Output the (x, y) coordinate of the center of the cell containing the given text.  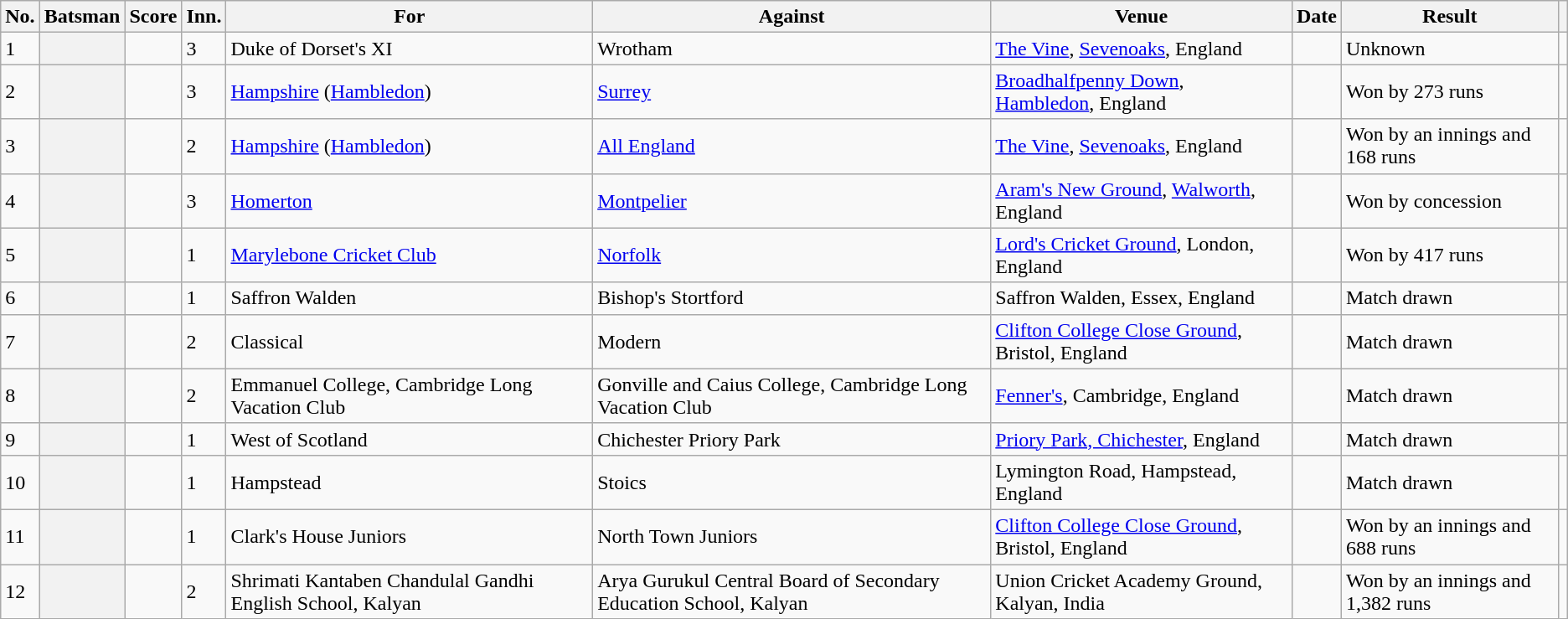
Hampstead (410, 482)
Won by an innings and 1,382 runs (1449, 591)
Fenner's, Cambridge, England (1142, 395)
5 (20, 255)
Shrimati Kantaben Chandulal Gandhi English School, Kalyan (410, 591)
Union Cricket Academy Ground, Kalyan, India (1142, 591)
For (410, 17)
Score (153, 17)
Modern (792, 342)
Gonville and Caius College, Cambridge Long Vacation Club (792, 395)
4 (20, 201)
Result (1449, 17)
6 (20, 298)
Inn. (204, 17)
12 (20, 591)
Priory Park, Chichester, England (1142, 439)
Venue (1142, 17)
Unknown (1449, 49)
Chichester Priory Park (792, 439)
All England (792, 146)
11 (20, 536)
Date (1317, 17)
8 (20, 395)
Surrey (792, 92)
Lymington Road, Hampstead, England (1142, 482)
No. (20, 17)
Duke of Dorset's XI (410, 49)
Norfolk (792, 255)
North Town Juniors (792, 536)
Saffron Walden, Essex, England (1142, 298)
Clark's House Juniors (410, 536)
Montpelier (792, 201)
Arya Gurukul Central Board of Secondary Education School, Kalyan (792, 591)
Won by 273 runs (1449, 92)
Marylebone Cricket Club (410, 255)
Won by concession (1449, 201)
West of Scotland (410, 439)
Classical (410, 342)
Won by 417 runs (1449, 255)
Bishop's Stortford (792, 298)
Wrotham (792, 49)
9 (20, 439)
Batsman (82, 17)
Against (792, 17)
10 (20, 482)
Broadhalfpenny Down, Hambledon, England (1142, 92)
7 (20, 342)
Saffron Walden (410, 298)
Stoics (792, 482)
Lord's Cricket Ground, London, England (1142, 255)
Emmanuel College, Cambridge Long Vacation Club (410, 395)
Homerton (410, 201)
Aram's New Ground, Walworth, England (1142, 201)
Won by an innings and 168 runs (1449, 146)
Won by an innings and 688 runs (1449, 536)
